Return the [X, Y] coordinate for the center point of the cell that contains the specified text.  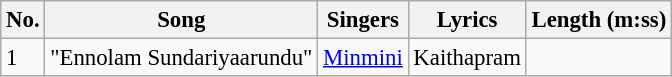
Lyrics [467, 20]
Song [182, 20]
Minmini [363, 58]
Singers [363, 20]
"Ennolam Sundariyaarundu" [182, 58]
No. [23, 20]
Length (m:ss) [598, 20]
Kaithapram [467, 58]
1 [23, 58]
